For the text-containing cell, return its midpoint in (x, y) coordinate format. 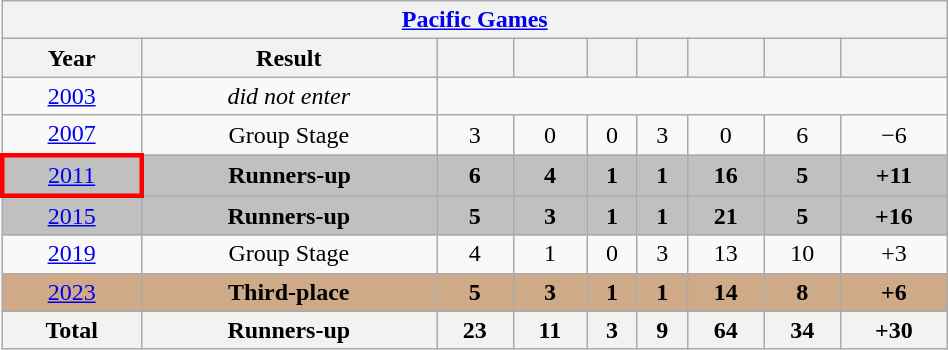
14 (726, 292)
Total (72, 330)
23 (474, 330)
+3 (894, 254)
+30 (894, 330)
2011 (72, 174)
21 (726, 216)
16 (726, 174)
did not enter (288, 96)
34 (802, 330)
Year (72, 58)
8 (802, 292)
Pacific Games (474, 20)
9 (662, 330)
10 (802, 254)
+6 (894, 292)
+16 (894, 216)
Result (288, 58)
2015 (72, 216)
2023 (72, 292)
2019 (72, 254)
−6 (894, 135)
11 (550, 330)
2003 (72, 96)
64 (726, 330)
2007 (72, 135)
13 (726, 254)
+11 (894, 174)
Third-place (288, 292)
